Search for the cell housing the specified text and yield its [X, Y] center coordinate. 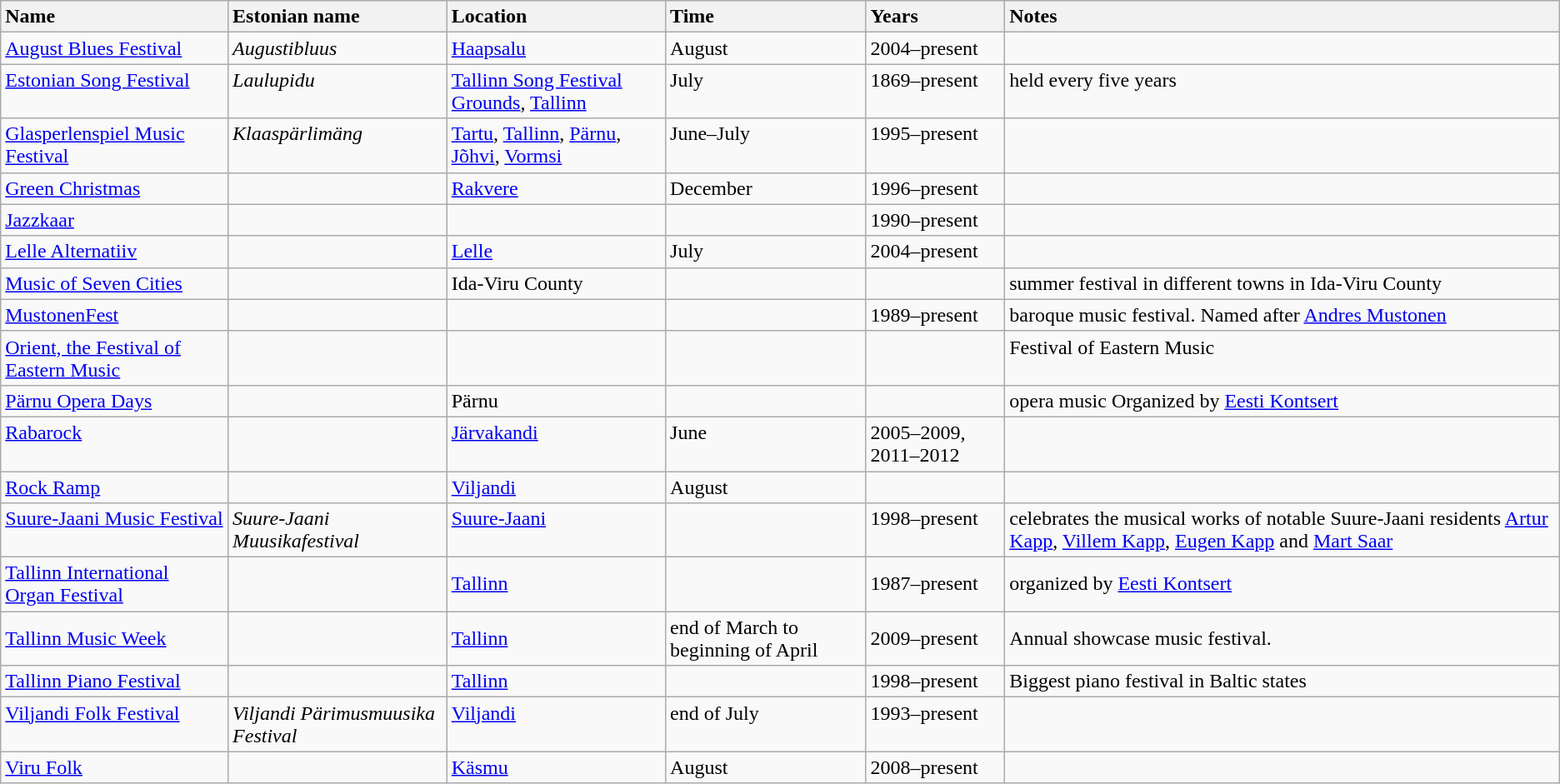
1987–present [935, 585]
Glasperlenspiel Music Festival [115, 145]
Rakvere [556, 188]
December [766, 188]
Viljandi Pärimusmuusika Festival [338, 725]
2009–present [935, 638]
Lelle [556, 252]
1869–present [935, 92]
2008–present [935, 767]
opera music Organized by Eesti Kontsert [1282, 401]
Rabarock [115, 443]
Viljandi Folk Festival [115, 725]
Laulupidu [338, 92]
Haapsalu [556, 48]
Green Christmas [115, 188]
Jazzkaar [115, 220]
June–July [766, 145]
Pärnu Opera Days [115, 401]
Tallinn Music Week [115, 638]
summer festival in different towns in Ida-Viru County [1282, 283]
Viru Folk [115, 767]
Notes [1282, 17]
organized by Eesti Kontsert [1282, 585]
Tallinn Piano Festival [115, 682]
Years [935, 17]
Music of Seven Cities [115, 283]
Estonian name [338, 17]
MustonenFest [115, 315]
1996–present [935, 188]
celebrates the musical works of notable Suure-Jaani residents Artur Kapp, Villem Kapp, Eugen Kapp and Mart Saar [1282, 530]
end of March to beginning of April [766, 638]
1993–present [935, 725]
Lelle Alternatiiv [115, 252]
Festival of Eastern Music [1282, 358]
Biggest piano festival in Baltic states [1282, 682]
Järvakandi [556, 443]
Pärnu [556, 401]
1995–present [935, 145]
Suure-Jaani Music Festival [115, 530]
Orient, the Festival of Eastern Music [115, 358]
June [766, 443]
Name [115, 17]
held every five years [1282, 92]
1989–present [935, 315]
baroque music festival. Named after Andres Mustonen [1282, 315]
Klaaspärlimäng [338, 145]
Augustibluus [338, 48]
Tartu, Tallinn, Pärnu, Jõhvi, Vormsi [556, 145]
Annual showcase music festival. [1282, 638]
Ida-Viru County [556, 283]
Käsmu [556, 767]
2005–2009, 2011–2012 [935, 443]
Estonian Song Festival [115, 92]
Tallinn International Organ Festival [115, 585]
end of July [766, 725]
Time [766, 17]
Rock Ramp [115, 487]
Suure-Jaani [556, 530]
Tallinn Song Festival Grounds, Tallinn [556, 92]
1990–present [935, 220]
August Blues Festival [115, 48]
Suure-Jaani Muusikafestival [338, 530]
Location [556, 17]
